From the cell containing the given text, extract its center point as [x, y] coordinate. 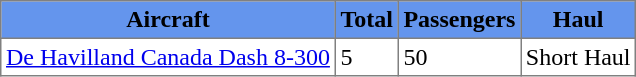
Aircraft [168, 20]
De Havilland Canada Dash 8-300 [168, 57]
Short Haul [578, 57]
50 [459, 57]
Haul [578, 20]
Passengers [459, 20]
Total [366, 20]
5 [366, 57]
